Scan for the cell matching the given text and deliver its (X, Y) coordinate at center. 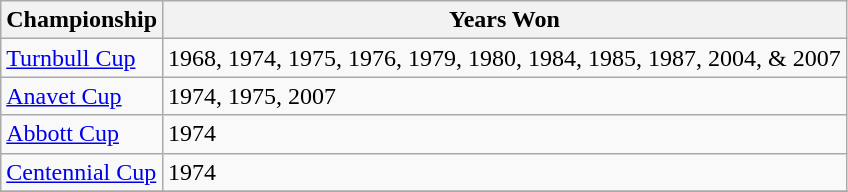
Centennial Cup (82, 172)
Championship (82, 20)
Anavet Cup (82, 96)
Turnbull Cup (82, 58)
Years Won (505, 20)
1974, 1975, 2007 (505, 96)
1968, 1974, 1975, 1976, 1979, 1980, 1984, 1985, 1987, 2004, & 2007 (505, 58)
Abbott Cup (82, 134)
